Locate the cell with the specified text and output its [x, y] center coordinate. 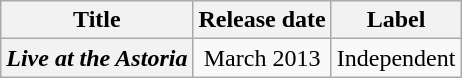
Release date [262, 20]
Label [396, 20]
Title [97, 20]
Live at the Astoria [97, 58]
Independent [396, 58]
March 2013 [262, 58]
